From the cell containing the given text, extract its center point as (X, Y) coordinate. 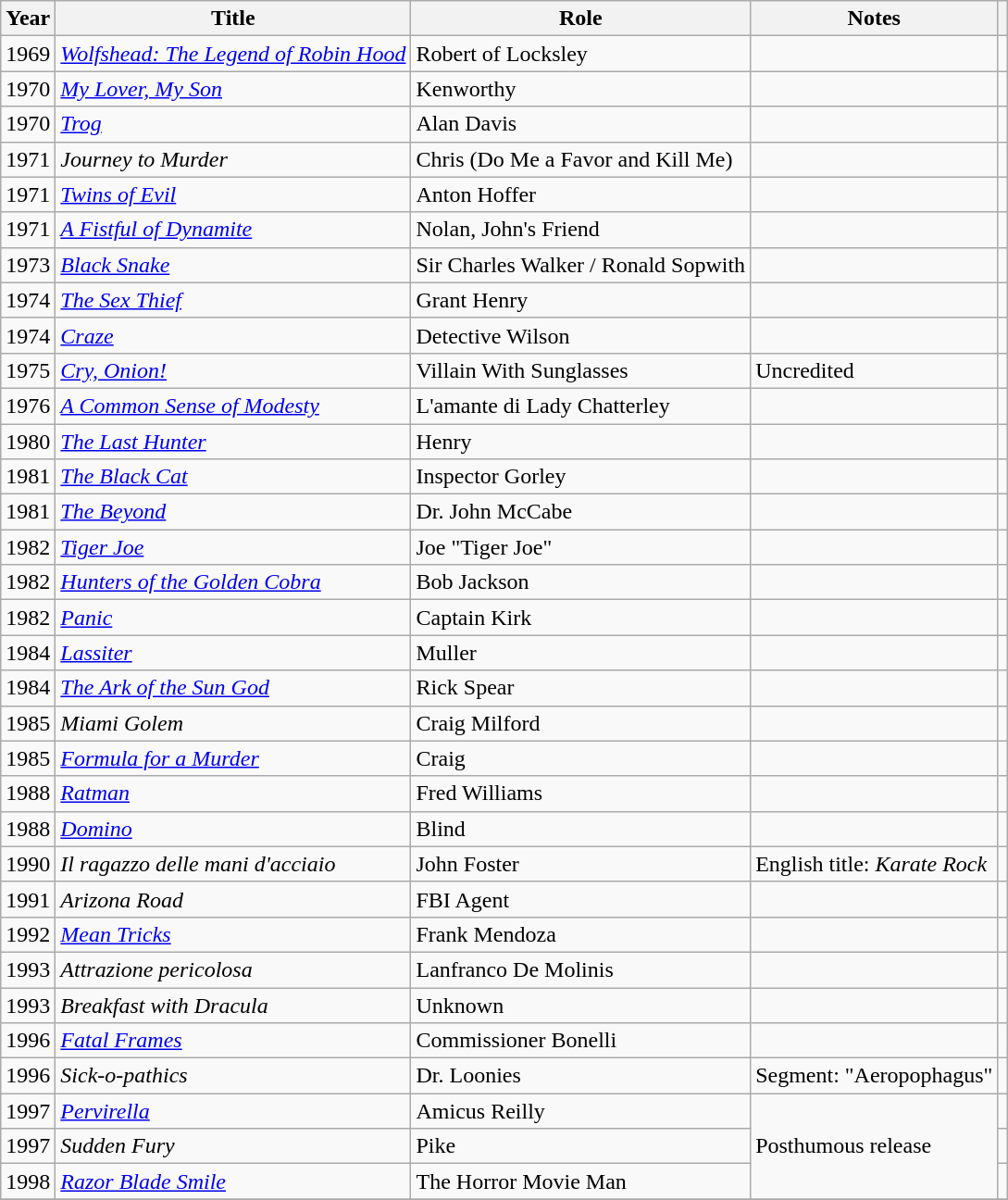
Arizona Road (233, 899)
L'amante di Lady Chatterley (581, 406)
Blind (581, 829)
1969 (28, 54)
Sir Charles Walker / Ronald Sopwith (581, 265)
A Common Sense of Modesty (233, 406)
1976 (28, 406)
Kenworthy (581, 89)
Uncredited (874, 370)
1998 (28, 1181)
Pervirella (233, 1111)
1975 (28, 370)
Dr. Loonies (581, 1076)
Miami Golem (233, 723)
Pike (581, 1146)
English title: Karate Rock (874, 864)
Robert of Locksley (581, 54)
Notes (874, 19)
Sudden Fury (233, 1146)
The Sex Thief (233, 300)
Chris (Do Me a Favor and Kill Me) (581, 159)
Panic (233, 618)
Henry (581, 442)
Amicus Reilly (581, 1111)
Segment: "Aeropophagus" (874, 1076)
Detective Wilson (581, 335)
Trog (233, 124)
Rick Spear (581, 688)
Craig Milford (581, 723)
Frank Mendoza (581, 934)
Inspector Gorley (581, 477)
1973 (28, 265)
Breakfast with Dracula (233, 1005)
Role (581, 19)
Grant Henry (581, 300)
1990 (28, 864)
Wolfshead: The Legend of Robin Hood (233, 54)
Year (28, 19)
My Lover, My Son (233, 89)
Black Snake (233, 265)
Twins of Evil (233, 194)
The Last Hunter (233, 442)
1992 (28, 934)
The Black Cat (233, 477)
Commissioner Bonelli (581, 1041)
Alan Davis (581, 124)
Captain Kirk (581, 618)
Ratman (233, 794)
Anton Hoffer (581, 194)
Muller (581, 653)
Journey to Murder (233, 159)
1991 (28, 899)
Lanfranco De Molinis (581, 969)
Bob Jackson (581, 582)
Craze (233, 335)
Dr. John McCabe (581, 512)
Fred Williams (581, 794)
Posthumous release (874, 1146)
Unknown (581, 1005)
Nolan, John's Friend (581, 230)
Villain With Sunglasses (581, 370)
Il ragazzo delle mani d'acciaio (233, 864)
Title (233, 19)
Joe "Tiger Joe" (581, 547)
John Foster (581, 864)
Sick-o-pathics (233, 1076)
1980 (28, 442)
Cry, Onion! (233, 370)
Mean Tricks (233, 934)
Formula for a Murder (233, 758)
The Beyond (233, 512)
Domino (233, 829)
Tiger Joe (233, 547)
The Horror Movie Man (581, 1181)
The Ark of the Sun God (233, 688)
Razor Blade Smile (233, 1181)
Lassiter (233, 653)
A Fistful of Dynamite (233, 230)
FBI Agent (581, 899)
Fatal Frames (233, 1041)
Craig (581, 758)
Hunters of the Golden Cobra (233, 582)
Attrazione pericolosa (233, 969)
